Extract the (X, Y) coordinate from the center of the cell holding the provided text.  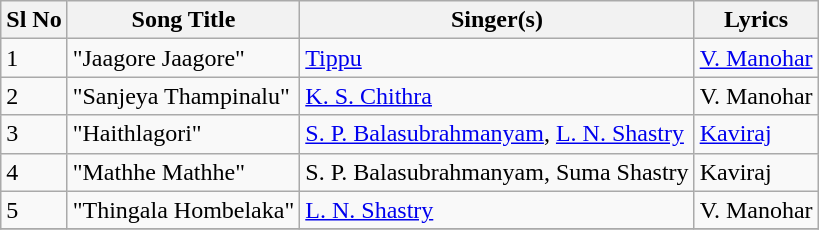
K. S. Chithra (497, 96)
S. P. Balasubrahmanyam, Suma Shastry (497, 172)
Tippu (497, 58)
S. P. Balasubrahmanyam, L. N. Shastry (497, 134)
1 (34, 58)
"Mathhe Mathhe" (184, 172)
5 (34, 210)
"Jaagore Jaagore" (184, 58)
L. N. Shastry (497, 210)
2 (34, 96)
Song Title (184, 20)
"Thingala Hombelaka" (184, 210)
3 (34, 134)
"Haithlagori" (184, 134)
Sl No (34, 20)
Lyrics (756, 20)
Singer(s) (497, 20)
4 (34, 172)
"Sanjeya Thampinalu" (184, 96)
